Detect which cell encompasses the target text, then output its [x, y] center coordinate. 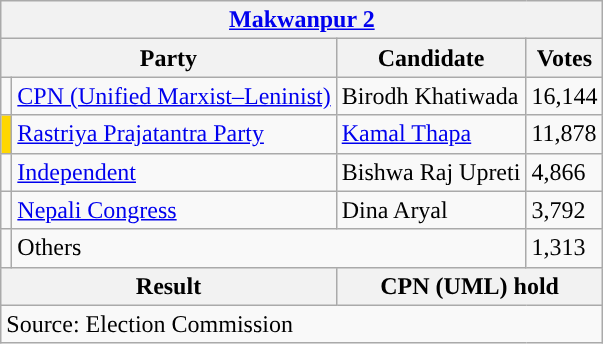
Independent [174, 172]
Others [269, 248]
Candidate [431, 58]
11,878 [564, 134]
Party [168, 58]
CPN (Unified Marxist–Leninist) [174, 96]
4,866 [564, 172]
Source: Election Commission [302, 324]
Bishwa Raj Upreti [431, 172]
Votes [564, 58]
3,792 [564, 210]
Birodh Khatiwada [431, 96]
Dina Aryal [431, 210]
Kamal Thapa [431, 134]
Rastriya Prajatantra Party [174, 134]
CPN (UML) hold [470, 286]
Result [168, 286]
16,144 [564, 96]
Nepali Congress [174, 210]
1,313 [564, 248]
Makwanpur 2 [302, 20]
